Scan for the cell matching the given text and deliver its [x, y] coordinate at center. 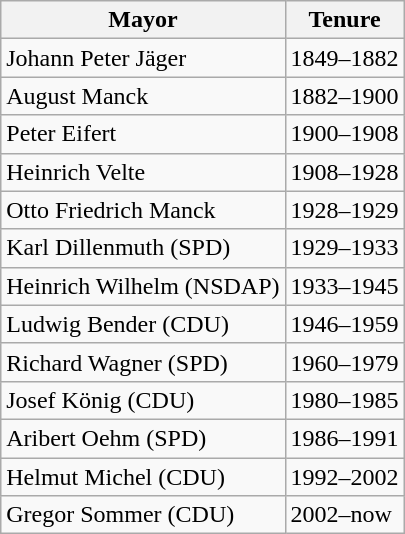
1882–1900 [344, 96]
Karl Dillenmuth (SPD) [143, 248]
1980–1985 [344, 400]
Otto Friedrich Manck [143, 210]
2002–now [344, 515]
Mayor [143, 20]
1908–1928 [344, 172]
Heinrich Wilhelm (NSDAP) [143, 286]
Peter Eifert [143, 134]
Heinrich Velte [143, 172]
1992–2002 [344, 477]
Richard Wagner (SPD) [143, 362]
1933–1945 [344, 286]
Ludwig Bender (CDU) [143, 324]
Josef König (CDU) [143, 400]
1849–1882 [344, 58]
1929–1933 [344, 248]
1900–1908 [344, 134]
Tenure [344, 20]
August Manck [143, 96]
1960–1979 [344, 362]
1946–1959 [344, 324]
1928–1929 [344, 210]
Aribert Oehm (SPD) [143, 438]
1986–1991 [344, 438]
Helmut Michel (CDU) [143, 477]
Gregor Sommer (CDU) [143, 515]
Johann Peter Jäger [143, 58]
